For the text-containing cell, return its midpoint in [x, y] coordinate format. 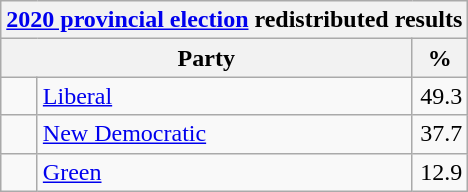
Party [206, 58]
49.3 [440, 96]
Green [224, 172]
37.7 [440, 134]
New Democratic [224, 134]
Liberal [224, 96]
2020 provincial election redistributed results [234, 20]
12.9 [440, 172]
% [440, 58]
